Output the [x, y] coordinate of the center of the cell containing the given text.  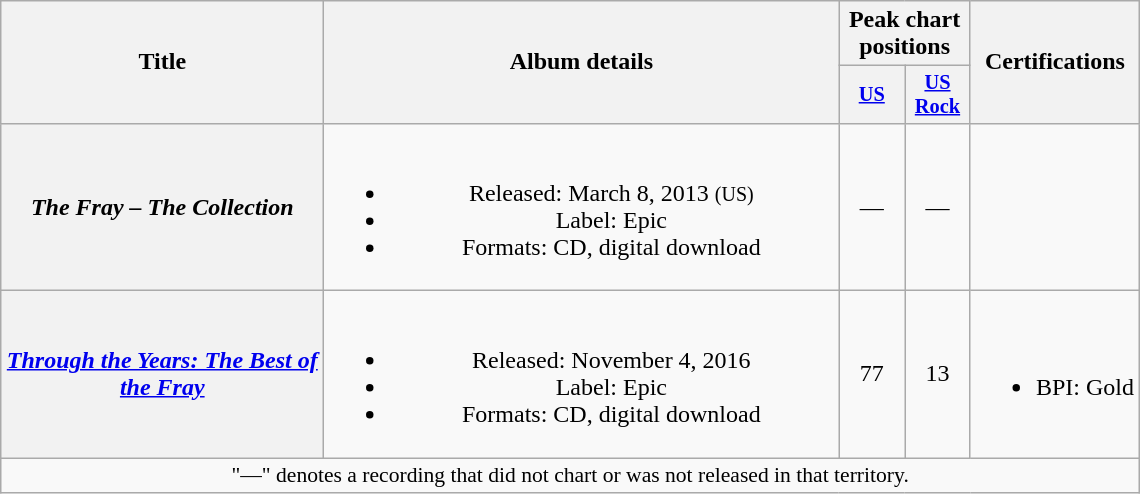
Title [162, 62]
Certifications [1054, 62]
Album details [582, 62]
77 [872, 374]
Through the Years: The Best of the Fray [162, 374]
"—" denotes a recording that did not chart or was not released in that territory. [570, 476]
BPI: Gold [1054, 374]
The Fray – The Collection [162, 206]
Peak chart positions [904, 34]
Released: March 8, 2013 (US)Label: EpicFormats: CD, digital download [582, 206]
USRock [938, 95]
Released: November 4, 2016Label: EpicFormats: CD, digital download [582, 374]
US [872, 95]
13 [938, 374]
